Extract the (x, y) coordinate from the center of the cell holding the provided text.  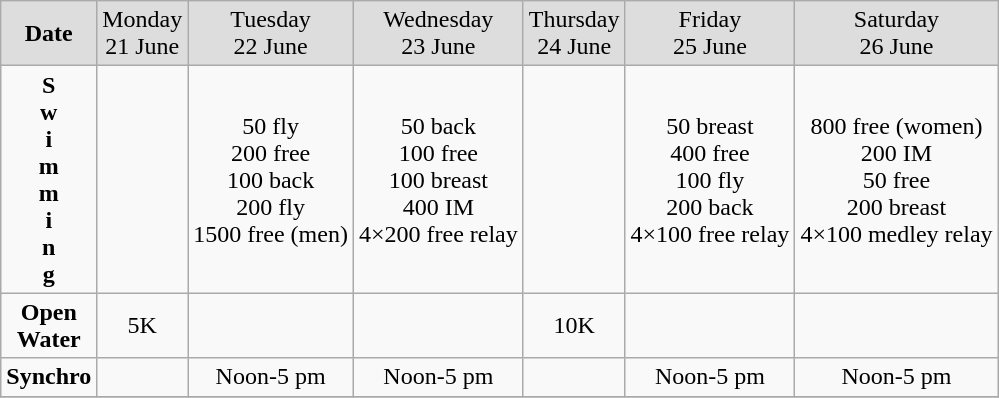
S w i m m i n g (49, 180)
800 free (women) 200 IM 50 free 200 breast 4×100 medley relay (896, 180)
Saturday 26 June (896, 34)
50 breast 400 free 100 fly 200 back 4×100 free relay (710, 180)
Wednesday 23 June (438, 34)
Friday 25 June (710, 34)
10K (574, 326)
Open Water (49, 326)
50 back 100 free 100 breast 400 IM 4×200 free relay (438, 180)
Monday 21 June (142, 34)
Date (49, 34)
50 fly 200 free 100 back 200 fly 1500 free (men) (271, 180)
5K (142, 326)
Synchro (49, 377)
Tuesday 22 June (271, 34)
Thursday 24 June (574, 34)
